Extract the (X, Y) coordinate from the center of the cell holding the provided text.  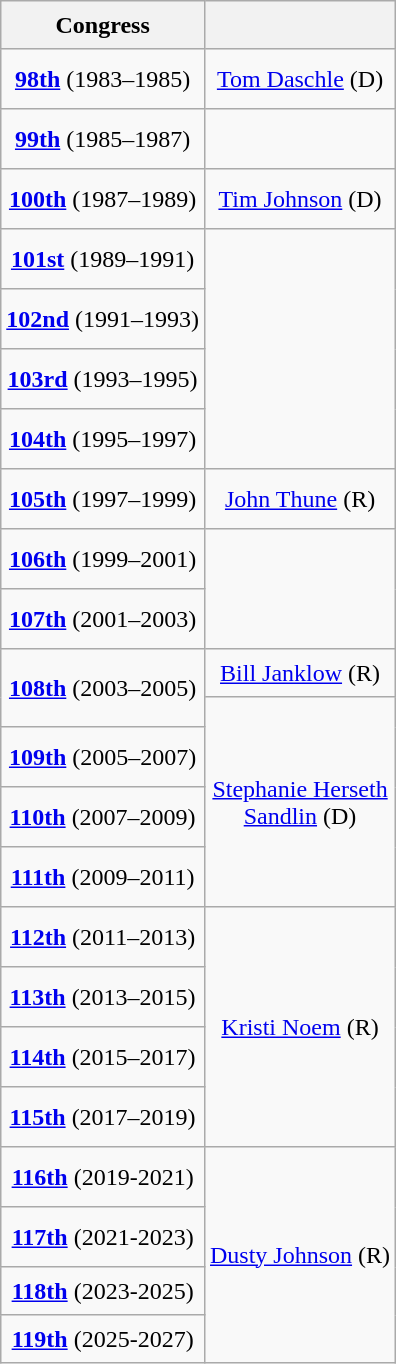
106th (1999–2001) (103, 559)
Kristi Noem (R) (300, 1027)
119th (2025-2027) (103, 1339)
Tom Daschle (D) (300, 79)
117th (2021-2023) (103, 1237)
112th (2011–2013) (103, 937)
Bill Janklow (R) (300, 673)
John Thune (R) (300, 499)
111th (2009–2011) (103, 877)
Tim Johnson (D) (300, 199)
118th (2023-2025) (103, 1291)
115th (2017–2019) (103, 1117)
113th (2013–2015) (103, 997)
Dusty Johnson (R) (300, 1255)
100th (1987–1989) (103, 199)
107th (2001–2003) (103, 619)
104th (1995–1997) (103, 439)
110th (2007–2009) (103, 817)
116th (2019-2021) (103, 1177)
109th (2005–2007) (103, 757)
Congress (103, 25)
Stephanie HersethSandlin (D) (300, 802)
103rd (1993–1995) (103, 379)
114th (2015–2017) (103, 1057)
101st (1989–1991) (103, 259)
98th (1983–1985) (103, 79)
105th (1997–1999) (103, 499)
99th (1985–1987) (103, 139)
102nd (1991–1993) (103, 319)
108th (2003–2005) (103, 688)
